Find where the given text appears and provide that cell's center as [X, Y] coordinate. 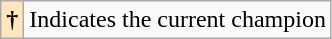
† [12, 20]
Indicates the current champion [178, 20]
